Determine the (X, Y) coordinate at the center of the cell enclosing the given text.  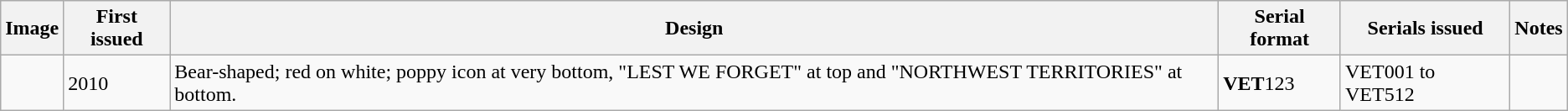
Bear-shaped; red on white; poppy icon at very bottom, "LEST WE FORGET" at top and "NORTHWEST TERRITORIES" at bottom. (694, 82)
Design (694, 29)
Serials issued (1425, 29)
VET123 (1280, 82)
First issued (117, 29)
VET001 to VET512 (1425, 82)
Notes (1539, 29)
Image (32, 29)
Serial format (1280, 29)
2010 (117, 82)
